Capture the cell that displays the provided text and extract its (x, y) central coordinate. 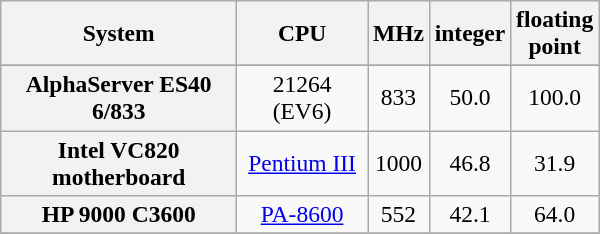
1000 (399, 162)
31.9 (555, 162)
HP 9000 C3600 (119, 214)
PA-8600 (302, 214)
46.8 (470, 162)
552 (399, 214)
42.1 (470, 214)
21264 (EV6) (302, 98)
Pentium III (302, 162)
MHz (399, 32)
floating point (555, 32)
integer (470, 32)
50.0 (470, 98)
64.0 (555, 214)
100.0 (555, 98)
Intel VC820 motherboard (119, 162)
System (119, 32)
AlphaServer ES40 6/833 (119, 98)
CPU (302, 32)
833 (399, 98)
